Capture the cell that displays the provided text and extract its [x, y] central coordinate. 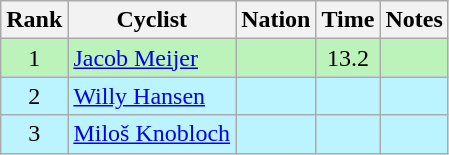
Willy Hansen [152, 96]
Cyclist [152, 20]
13.2 [348, 58]
Nation [276, 20]
3 [34, 134]
Notes [414, 20]
Miloš Knobloch [152, 134]
Time [348, 20]
Rank [34, 20]
1 [34, 58]
Jacob Meijer [152, 58]
2 [34, 96]
